Return (X, Y) of the center of cell containing provided text 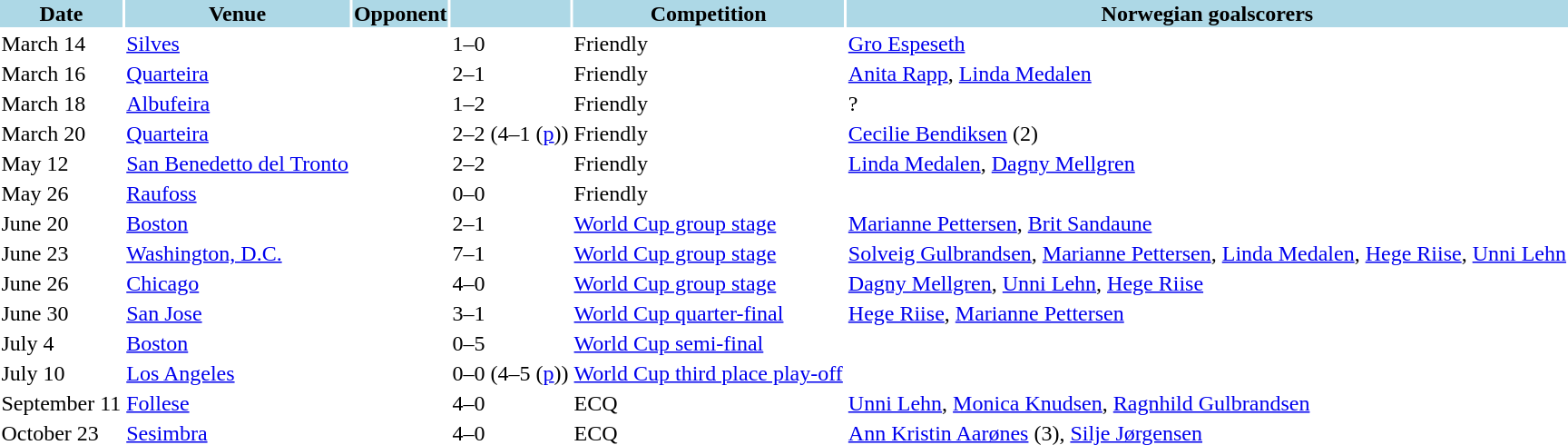
ECQ (708, 403)
San Jose (238, 313)
June 23 (62, 253)
September 11 (62, 403)
Follese (238, 403)
Silves (238, 44)
2–2 (510, 163)
March 18 (62, 104)
0–0 (4–5 (p)) (510, 373)
June 20 (62, 223)
Anita Rapp, Linda Medalen (1207, 74)
Date (62, 14)
3–1 (510, 313)
San Benedetto del Tronto (238, 163)
May 26 (62, 193)
Norwegian goalscorers (1207, 14)
March 16 (62, 74)
Hege Riise, Marianne Pettersen (1207, 313)
June 30 (62, 313)
World Cup semi-final (708, 343)
0–0 (510, 193)
Unni Lehn, Monica Knudsen, Ragnhild Gulbrandsen (1207, 403)
July 4 (62, 343)
Marianne Pettersen, Brit Sandaune (1207, 223)
World Cup third place play-off (708, 373)
1–0 (510, 44)
Solveig Gulbrandsen, Marianne Pettersen, Linda Medalen, Hege Riise, Unni Lehn (1207, 253)
Opponent (400, 14)
March 20 (62, 133)
June 26 (62, 283)
World Cup quarter-final (708, 313)
March 14 (62, 44)
Washington, D.C. (238, 253)
Chicago (238, 283)
Albufeira (238, 104)
Venue (238, 14)
Linda Medalen, Dagny Mellgren (1207, 163)
May 12 (62, 163)
Competition (708, 14)
1–2 (510, 104)
Gro Espeseth (1207, 44)
July 10 (62, 373)
7–1 (510, 253)
Los Angeles (238, 373)
0–5 (510, 343)
Raufoss (238, 193)
Cecilie Bendiksen (2) (1207, 133)
2–2 (4–1 (p)) (510, 133)
Dagny Mellgren, Unni Lehn, Hege Riise (1207, 283)
? (1207, 104)
